Provide the [X, Y] coordinate of the cell's center where the given text is located.  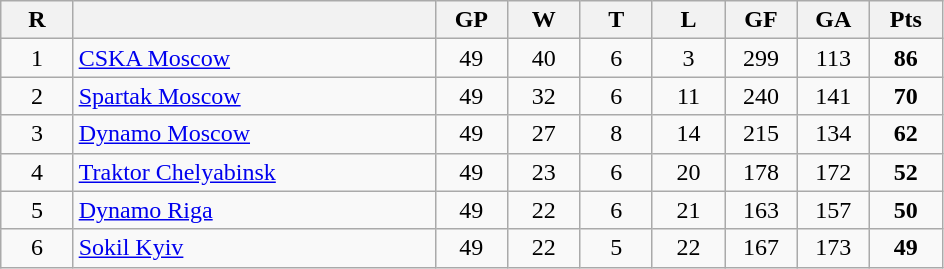
14 [688, 134]
215 [761, 134]
R [37, 20]
Traktor Chelyabinsk [254, 172]
Spartak Moscow [254, 96]
299 [761, 58]
27 [544, 134]
GP [471, 20]
T [616, 20]
86 [906, 58]
Dynamo Riga [254, 210]
50 [906, 210]
113 [833, 58]
70 [906, 96]
CSKA Moscow [254, 58]
Dynamo Moscow [254, 134]
172 [833, 172]
1 [37, 58]
W [544, 20]
173 [833, 248]
2 [37, 96]
Sokil Kyiv [254, 248]
32 [544, 96]
52 [906, 172]
157 [833, 210]
20 [688, 172]
240 [761, 96]
134 [833, 134]
23 [544, 172]
141 [833, 96]
62 [906, 134]
4 [37, 172]
8 [616, 134]
GF [761, 20]
21 [688, 210]
GA [833, 20]
167 [761, 248]
L [688, 20]
40 [544, 58]
163 [761, 210]
Pts [906, 20]
11 [688, 96]
178 [761, 172]
